Extract the [X, Y] coordinate from the center of the cell holding the provided text.  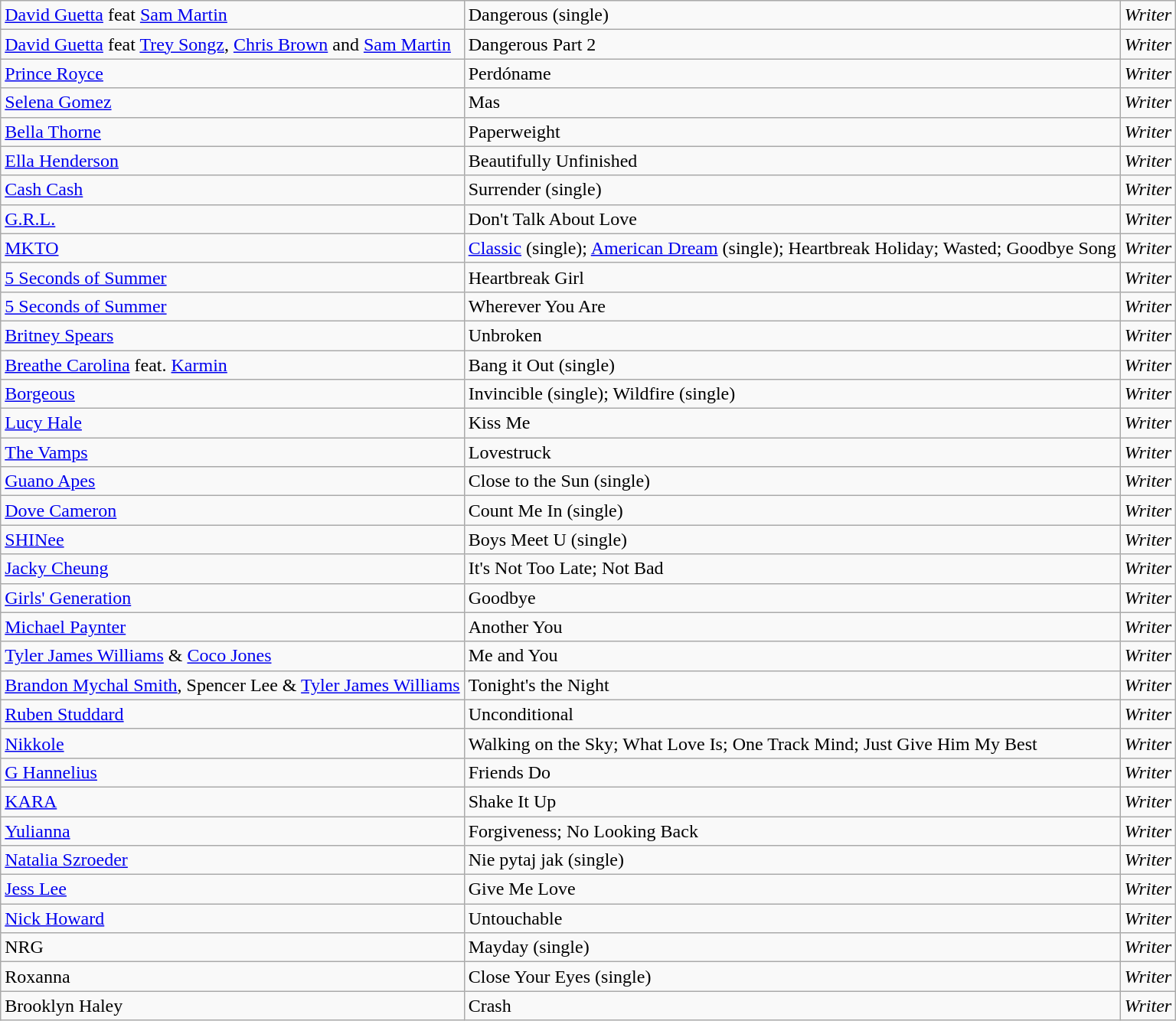
Bella Thorne [233, 132]
Wherever You Are [792, 306]
Mas [792, 103]
Brooklyn Haley [233, 1006]
Paperweight [792, 132]
Dangerous Part 2 [792, 44]
Close Your Eyes (single) [792, 977]
Perdóname [792, 73]
Tonight's the Night [792, 685]
G Hannelius [233, 772]
Me and You [792, 656]
Friends Do [792, 772]
Walking on the Sky; What Love Is; One Track Mind; Just Give Him My Best [792, 743]
Give Me Love [792, 889]
David Guetta feat Sam Martin [233, 15]
MKTO [233, 248]
Mayday (single) [792, 948]
Nie pytaj jak (single) [792, 860]
Surrender (single) [792, 190]
Heartbreak Girl [792, 277]
Goodbye [792, 598]
Brandon Mychal Smith, Spencer Lee & Tyler James Williams [233, 685]
Nikkole [233, 743]
Bang it Out (single) [792, 365]
Jess Lee [233, 889]
It's Not Too Late; Not Bad [792, 569]
Guano Apes [233, 481]
David Guetta feat Trey Songz, Chris Brown and Sam Martin [233, 44]
Shake It Up [792, 801]
NRG [233, 948]
Classic (single); American Dream (single); Heartbreak Holiday; Wasted; Goodbye Song [792, 248]
Ruben Studdard [233, 714]
Unconditional [792, 714]
SHINee [233, 540]
Count Me In (single) [792, 510]
The Vamps [233, 452]
Girls' Generation [233, 598]
Lovestruck [792, 452]
Another You [792, 627]
Dangerous (single) [792, 15]
Roxanna [233, 977]
Untouchable [792, 918]
Cash Cash [233, 190]
Britney Spears [233, 335]
Borgeous [233, 394]
Unbroken [792, 335]
Prince Royce [233, 73]
Michael Paynter [233, 627]
G.R.L. [233, 219]
Natalia Szroeder [233, 860]
Dove Cameron [233, 510]
Crash [792, 1006]
Tyler James Williams & Coco Jones [233, 656]
KARA [233, 801]
Selena Gomez [233, 103]
Jacky Cheung [233, 569]
Close to the Sun (single) [792, 481]
Ella Henderson [233, 161]
Lucy Hale [233, 423]
Invincible (single); Wildfire (single) [792, 394]
Boys Meet U (single) [792, 540]
Beautifully Unfinished [792, 161]
Nick Howard [233, 918]
Breathe Carolina feat. Karmin [233, 365]
Forgiveness; No Looking Back [792, 830]
Yulianna [233, 830]
Don't Talk About Love [792, 219]
Kiss Me [792, 423]
